Capture the cell that displays the provided text and extract its [x, y] central coordinate. 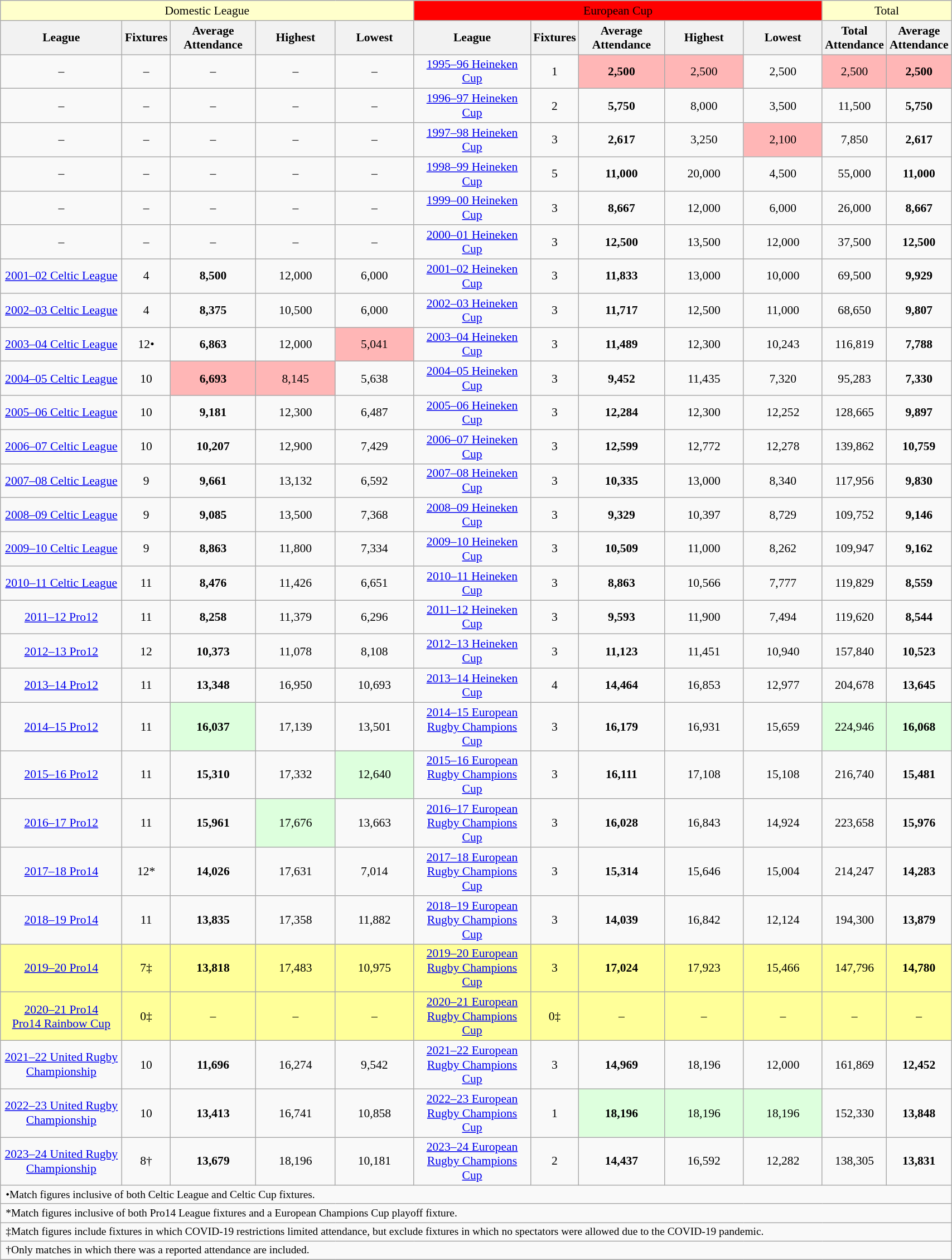
116,819 [854, 345]
224,946 [854, 726]
13,848 [919, 1113]
2006–07 Celtic League [61, 446]
7,494 [783, 617]
2008–09 Heineken Cup [472, 515]
12,284 [621, 413]
2004–05 Heineken Cup [472, 378]
2009–10 Heineken Cup [472, 549]
5,638 [375, 378]
7,429 [375, 446]
17,332 [296, 775]
6,487 [375, 413]
11,078 [296, 651]
5 [554, 174]
15,976 [919, 823]
68,650 [854, 310]
11,435 [704, 378]
2017–18 Pro14 [61, 871]
9,452 [621, 378]
9,897 [919, 413]
119,620 [854, 617]
2022–23 United Rugby Championship [61, 1113]
37,500 [854, 242]
11,882 [375, 920]
14,780 [919, 968]
214,247 [854, 871]
14,283 [919, 871]
2020–21 European Rugby Champions Cup [472, 1016]
2018–19 Pro14 [61, 920]
1997–98 Heineken Cup [472, 139]
8,375 [213, 310]
9,146 [919, 515]
13,663 [375, 823]
13,831 [919, 1161]
11,500 [854, 106]
7,330 [919, 378]
12,282 [783, 1161]
8,729 [783, 515]
8,340 [783, 481]
8,000 [704, 106]
2016–17 Pro12 [61, 823]
13,818 [213, 968]
10,181 [375, 1161]
2015–16 European Rugby Champions Cup [472, 775]
10,000 [783, 277]
11,489 [621, 345]
9,661 [213, 481]
9,085 [213, 515]
11,426 [296, 583]
10,207 [213, 446]
8† [146, 1161]
15,108 [783, 775]
2,100 [783, 139]
12,278 [783, 446]
2018–19 European Rugby Champions Cup [472, 920]
14,039 [621, 920]
11,123 [621, 651]
216,740 [854, 775]
10,373 [213, 651]
109,752 [854, 515]
55,000 [854, 174]
9,830 [919, 481]
17,923 [704, 968]
16,179 [621, 726]
14,924 [783, 823]
161,869 [854, 1065]
69,500 [854, 277]
11,717 [621, 310]
2015–16 Pro12 [61, 775]
10,940 [783, 651]
2002–03 Heineken Cup [472, 310]
13,835 [213, 920]
2021–22 European Rugby Champions Cup [472, 1065]
2013–14 Pro12 [61, 685]
2007–08 Heineken Cup [472, 481]
17,139 [296, 726]
2004–05 Celtic League [61, 378]
2010–11 Heineken Cup [472, 583]
15,004 [783, 871]
7,368 [375, 515]
Total Attendance [854, 38]
10,509 [621, 549]
9,329 [621, 515]
119,829 [854, 583]
1996–97 Heineken Cup [472, 106]
2023–24 United Rugby Championship [61, 1161]
2011–12 Pro12 [61, 617]
15,314 [621, 871]
7,334 [375, 549]
2002–03 Celtic League [61, 310]
95,283 [854, 378]
16,843 [704, 823]
157,840 [854, 651]
5,041 [375, 345]
16,028 [621, 823]
2005–06 Celtic League [61, 413]
15,481 [919, 775]
2019–20 European Rugby Champions Cup [472, 968]
10,759 [919, 446]
6,592 [375, 481]
9,542 [375, 1065]
2000–01 Heineken Cup [472, 242]
10,566 [704, 583]
4,500 [783, 174]
13,132 [296, 481]
2020–21 Pro14 Pro14 Rainbow Cup [61, 1016]
2009–10 Celtic League [61, 549]
2005–06 Heineken Cup [472, 413]
14,026 [213, 871]
11,379 [296, 617]
16,068 [919, 726]
16,931 [704, 726]
2012–13 Pro12 [61, 651]
10,500 [296, 310]
3,500 [783, 106]
11,800 [296, 549]
1995–96 Heineken Cup [472, 71]
8,544 [919, 617]
15,961 [213, 823]
14,464 [621, 685]
11,900 [704, 617]
6,693 [213, 378]
12,640 [375, 775]
17,676 [296, 823]
7,014 [375, 871]
11,696 [213, 1065]
16,950 [296, 685]
13,645 [919, 685]
10,397 [704, 515]
6,296 [375, 617]
204,678 [854, 685]
11,451 [704, 651]
10,523 [919, 651]
16,842 [704, 920]
12* [146, 871]
2010–11 Celtic League [61, 583]
15,466 [783, 968]
2013–14 Heineken Cup [472, 685]
7,788 [919, 345]
2016–17 European Rugby Champions Cup [472, 823]
13,413 [213, 1113]
7,777 [783, 583]
17,108 [704, 775]
15,646 [704, 871]
8,145 [296, 378]
2022–23 European Rugby Champions Cup [472, 1113]
16,274 [296, 1065]
15,310 [213, 775]
2019–20 Pro14 [61, 968]
16,592 [704, 1161]
12,599 [621, 446]
8,108 [375, 651]
12,252 [783, 413]
12,124 [783, 920]
2017–18 European Rugby Champions Cup [472, 871]
223,658 [854, 823]
2001–02 Heineken Cup [472, 277]
26,000 [854, 207]
17,358 [296, 920]
13,501 [375, 726]
17,024 [621, 968]
2011–12 Heineken Cup [472, 617]
2003–04 Heineken Cup [472, 345]
2014–15 European Rugby Champions Cup [472, 726]
109,947 [854, 549]
138,305 [854, 1161]
9,593 [621, 617]
20,000 [704, 174]
13,679 [213, 1161]
10,693 [375, 685]
European Cup [618, 11]
10,975 [375, 968]
13,348 [213, 685]
14,437 [621, 1161]
17,483 [296, 968]
10,335 [621, 481]
8,262 [783, 549]
8,500 [213, 277]
6,863 [213, 345]
1999–00 Heineken Cup [472, 207]
9,929 [919, 277]
9,181 [213, 413]
152,330 [854, 1113]
9,162 [919, 549]
*Match figures inclusive of both Pro14 League fixtures and a European Champions Cup playoff fixture. [476, 1214]
3,250 [704, 139]
139,862 [854, 446]
14,969 [621, 1065]
16,853 [704, 685]
12• [146, 345]
1998–99 Heineken Cup [472, 174]
7,320 [783, 378]
10,858 [375, 1113]
12 [146, 651]
8,559 [919, 583]
11,833 [621, 277]
12,900 [296, 446]
2007–08 Celtic League [61, 481]
2008–09 Celtic League [61, 515]
2014–15 Pro12 [61, 726]
17,631 [296, 871]
16,111 [621, 775]
12,452 [919, 1065]
Total [887, 11]
16,037 [213, 726]
2021–22 United Rugby Championship [61, 1065]
9,807 [919, 310]
10,243 [783, 345]
147,796 [854, 968]
15,659 [783, 726]
7,850 [854, 139]
2006–07 Heineken Cup [472, 446]
128,665 [854, 413]
2023–24 European Rugby Champions Cup [472, 1161]
12,772 [704, 446]
•Match figures inclusive of both Celtic League and Celtic Cup fixtures. [476, 1195]
7‡ [146, 968]
13,879 [919, 920]
12,977 [783, 685]
194,300 [854, 920]
2001–02 Celtic League [61, 277]
†Only matches in which there was a reported attendance are included. [476, 1251]
8,258 [213, 617]
2012–13 Heineken Cup [472, 651]
Domestic League [207, 11]
117,956 [854, 481]
2003–04 Celtic League [61, 345]
16,741 [296, 1113]
6,651 [375, 583]
8,476 [213, 583]
